Detect which cell encompasses the target text, then output its (X, Y) center coordinate. 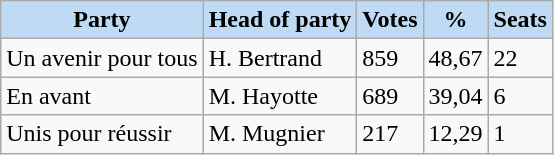
M. Mugnier (280, 134)
H. Bertrand (280, 58)
48,67 (456, 58)
Votes (390, 20)
22 (520, 58)
12,29 (456, 134)
1 (520, 134)
M. Hayotte (280, 96)
Head of party (280, 20)
6 (520, 96)
En avant (102, 96)
Un avenir pour tous (102, 58)
% (456, 20)
Seats (520, 20)
859 (390, 58)
39,04 (456, 96)
Party (102, 20)
Unis pour réussir (102, 134)
217 (390, 134)
689 (390, 96)
